Pinpoint the cell where the given text exists, returning its (X, Y) midpoint coordinate. 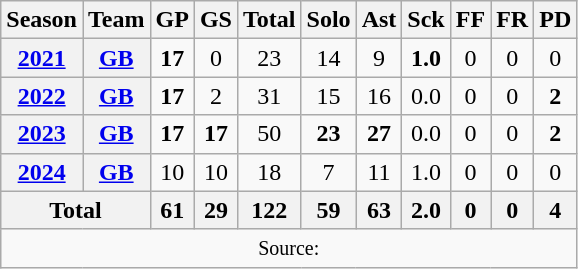
Source: (289, 248)
Team (116, 20)
GP (172, 20)
Season (42, 20)
2024 (42, 172)
Ast (379, 20)
PD (556, 20)
16 (379, 96)
29 (216, 210)
2022 (42, 96)
2023 (42, 134)
9 (379, 58)
59 (328, 210)
61 (172, 210)
122 (269, 210)
4 (556, 210)
FF (470, 20)
50 (269, 134)
15 (328, 96)
27 (379, 134)
2.0 (426, 210)
FR (512, 20)
Solo (328, 20)
7 (328, 172)
14 (328, 58)
18 (269, 172)
Sck (426, 20)
GS (216, 20)
2021 (42, 58)
11 (379, 172)
63 (379, 210)
31 (269, 96)
